Return the [x, y] coordinate for the center point of the cell that contains the specified text.  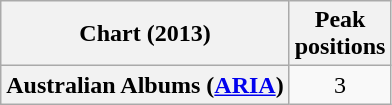
Chart (2013) [145, 34]
3 [340, 85]
Peakpositions [340, 34]
Australian Albums (ARIA) [145, 85]
